Locate the cell with the specified text and output its [X, Y] center coordinate. 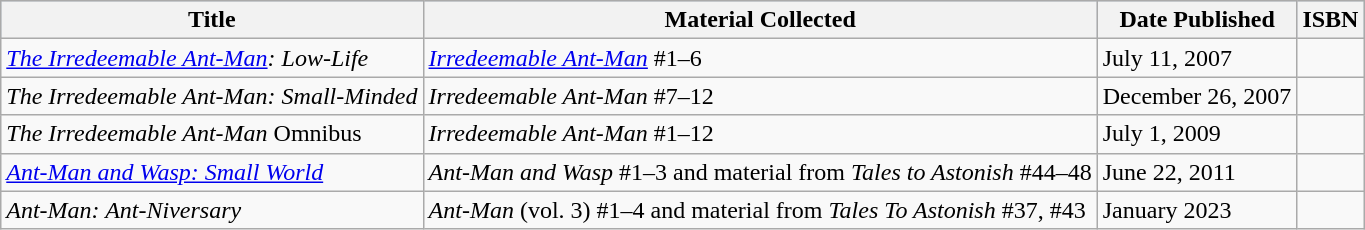
Ant-Man: Ant-Niversary [212, 210]
Material Collected [760, 20]
The Irredeemable Ant-Man: Low-Life [212, 58]
The Irredeemable Ant-Man Omnibus [212, 134]
January 2023 [1197, 210]
July 11, 2007 [1197, 58]
Ant-Man and Wasp #1–3 and material from Tales to Astonish #44–48 [760, 172]
ISBN [1330, 20]
December 26, 2007 [1197, 96]
Irredeemable Ant-Man #7–12 [760, 96]
Irredeemable Ant-Man #1–6 [760, 58]
June 22, 2011 [1197, 172]
Date Published [1197, 20]
Title [212, 20]
Ant-Man and Wasp: Small World [212, 172]
July 1, 2009 [1197, 134]
The Irredeemable Ant-Man: Small-Minded [212, 96]
Ant-Man (vol. 3) #1–4 and material from Tales To Astonish #37, #43 [760, 210]
Irredeemable Ant-Man #1–12 [760, 134]
